Provide the [X, Y] coordinate of the cell's center where the given text is located.  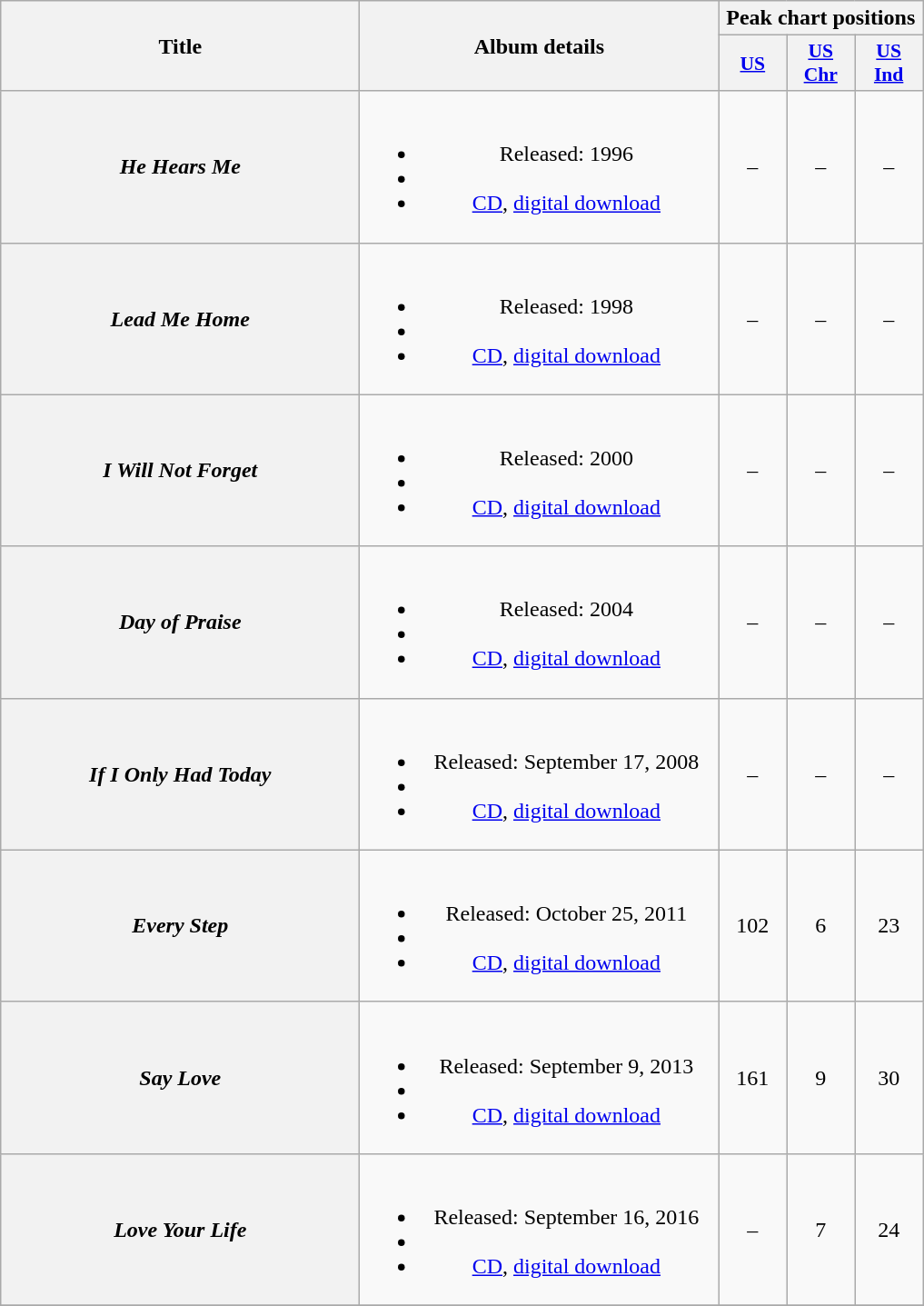
Say Love [180, 1078]
If I Only Had Today [180, 774]
Released: 1996CD, digital download [540, 167]
Released: September 17, 2008CD, digital download [540, 774]
Album details [540, 45]
USChr [821, 64]
9 [821, 1078]
102 [752, 925]
30 [889, 1078]
Every Step [180, 925]
Day of Praise [180, 622]
He Hears Me [180, 167]
Released: September 9, 2013CD, digital download [540, 1078]
Released: 2004CD, digital download [540, 622]
24 [889, 1229]
Released: 1998CD, digital download [540, 318]
Released: 2000CD, digital download [540, 471]
Peak chart positions [821, 18]
23 [889, 925]
I Will Not Forget [180, 471]
Released: October 25, 2011CD, digital download [540, 925]
6 [821, 925]
US [752, 64]
Love Your Life [180, 1229]
Lead Me Home [180, 318]
Title [180, 45]
7 [821, 1229]
161 [752, 1078]
Released: September 16, 2016CD, digital download [540, 1229]
USInd [889, 64]
